Output the (X, Y) coordinate of the center of the cell containing the given text.  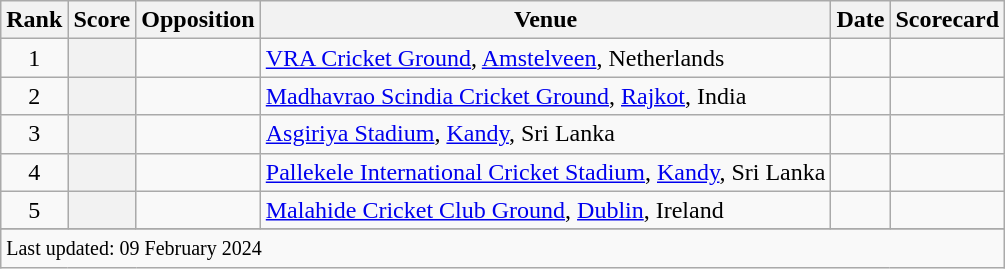
4 (34, 172)
3 (34, 134)
5 (34, 210)
Malahide Cricket Club Ground, Dublin, Ireland (546, 210)
Rank (34, 20)
Asgiriya Stadium, Kandy, Sri Lanka (546, 134)
1 (34, 58)
Madhavrao Scindia Cricket Ground, Rajkot, India (546, 96)
Date (860, 20)
Score (102, 20)
Pallekele International Cricket Stadium, Kandy, Sri Lanka (546, 172)
Venue (546, 20)
VRA Cricket Ground, Amstelveen, Netherlands (546, 58)
2 (34, 96)
Scorecard (948, 20)
Last updated: 09 February 2024 (503, 248)
Opposition (198, 20)
